Return [x, y] of the center of cell containing provided text 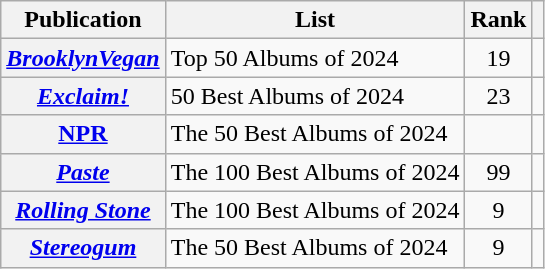
Rolling Stone [83, 210]
19 [498, 58]
Top 50 Albums of 2024 [315, 58]
99 [498, 172]
List [315, 20]
50 Best Albums of 2024 [315, 96]
Paste [83, 172]
Rank [498, 20]
Exclaim! [83, 96]
23 [498, 96]
NPR [83, 134]
Stereogum [83, 248]
Publication [83, 20]
BrooklynVegan [83, 58]
